Search for the cell housing the specified text and yield its [x, y] center coordinate. 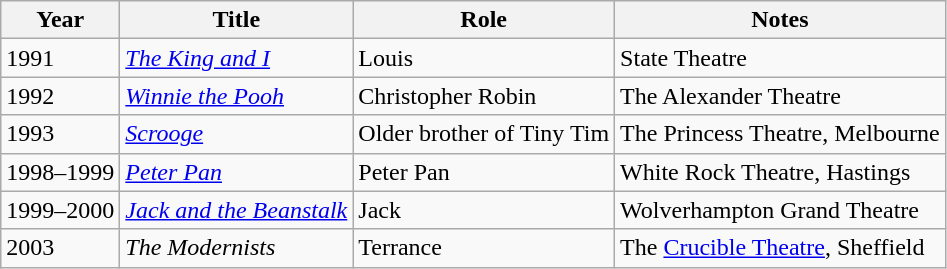
2003 [60, 248]
Wolverhampton Grand Theatre [780, 210]
Notes [780, 20]
State Theatre [780, 58]
1999–2000 [60, 210]
Jack [484, 210]
The Princess Theatre, Melbourne [780, 134]
Louis [484, 58]
1992 [60, 96]
Scrooge [236, 134]
The Crucible Theatre, Sheffield [780, 248]
Role [484, 20]
The King and I [236, 58]
The Modernists [236, 248]
1993 [60, 134]
Winnie the Pooh [236, 96]
Jack and the Beanstalk [236, 210]
White Rock Theatre, Hastings [780, 172]
Christopher Robin [484, 96]
1991 [60, 58]
Year [60, 20]
Terrance [484, 248]
Title [236, 20]
The Alexander Theatre [780, 96]
Older brother of Tiny Tim [484, 134]
1998–1999 [60, 172]
